Return (x, y) of the center of cell containing provided text 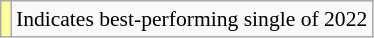
Indicates best-performing single of 2022 (192, 19)
